Output the (X, Y) coordinate of the center of the cell containing the given text.  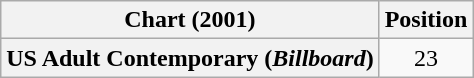
Position (426, 20)
23 (426, 58)
Chart (2001) (190, 20)
US Adult Contemporary (Billboard) (190, 58)
